Locate the cell with the specified text and output its (x, y) center coordinate. 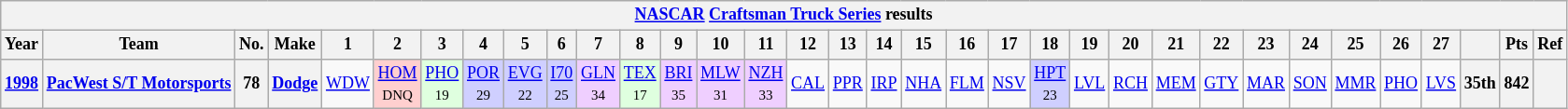
GLN34 (599, 84)
RCH (1131, 84)
1998 (22, 84)
IRP (883, 84)
5 (525, 45)
3 (443, 45)
SON (1309, 84)
PHO19 (443, 84)
13 (848, 45)
21 (1176, 45)
EVG22 (525, 84)
9 (678, 45)
10 (721, 45)
Dodge (295, 84)
NZH33 (766, 84)
NSV (1009, 84)
24 (1309, 45)
Make (295, 45)
NASCAR Craftsman Truck Series results (784, 15)
LVL (1090, 84)
14 (883, 45)
PPR (848, 84)
1 (348, 45)
27 (1440, 45)
22 (1222, 45)
PacWest S/T Motorsports (138, 84)
CAL (809, 84)
Ref (1550, 45)
Team (138, 45)
18 (1050, 45)
6 (562, 45)
78 (252, 84)
19 (1090, 45)
MAR (1266, 84)
17 (1009, 45)
PHO (1401, 84)
Year (22, 45)
23 (1266, 45)
MLW31 (721, 84)
842 (1517, 84)
15 (924, 45)
12 (809, 45)
35th (1479, 84)
Pts (1517, 45)
16 (967, 45)
25 (1356, 45)
I7025 (562, 84)
11 (766, 45)
GTY (1222, 84)
POR29 (484, 84)
HPT23 (1050, 84)
26 (1401, 45)
NHA (924, 84)
HOMDNQ (398, 84)
BRI35 (678, 84)
2 (398, 45)
7 (599, 45)
LVS (1440, 84)
MMR (1356, 84)
WDW (348, 84)
4 (484, 45)
20 (1131, 45)
No. (252, 45)
MEM (1176, 84)
8 (640, 45)
FLM (967, 84)
TEX17 (640, 84)
